Identify which cell holds the provided text, then report its [x, y] central coordinate. 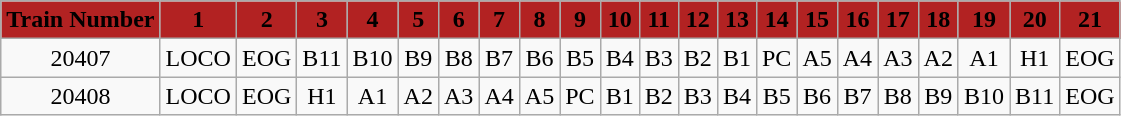
4 [372, 20]
11 [658, 20]
15 [817, 20]
17 [898, 20]
19 [984, 20]
1 [198, 20]
10 [620, 20]
Train Number [80, 20]
20 [1035, 20]
12 [698, 20]
2 [266, 20]
8 [539, 20]
13 [736, 20]
9 [580, 20]
6 [458, 20]
21 [1090, 20]
18 [938, 20]
3 [322, 20]
20408 [80, 96]
16 [857, 20]
7 [499, 20]
20407 [80, 58]
5 [418, 20]
14 [776, 20]
